Return [x, y] of the center of cell containing provided text 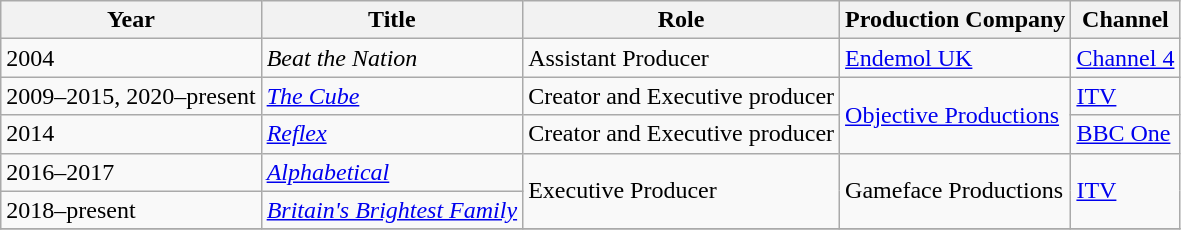
2009–2015, 2020–present [131, 96]
Beat the Nation [392, 58]
Executive Producer [682, 191]
Reflex [392, 134]
Objective Productions [956, 115]
Channel [1126, 20]
Gameface Productions [956, 191]
Britain's Brightest Family [392, 210]
Production Company [956, 20]
2016–2017 [131, 172]
2018–present [131, 210]
Year [131, 20]
Endemol UK [956, 58]
Role [682, 20]
BBC One [1126, 134]
The Cube [392, 96]
2004 [131, 58]
Channel 4 [1126, 58]
Alphabetical [392, 172]
Assistant Producer [682, 58]
2014 [131, 134]
Title [392, 20]
